Locate the cell with the specified text and output its [x, y] center coordinate. 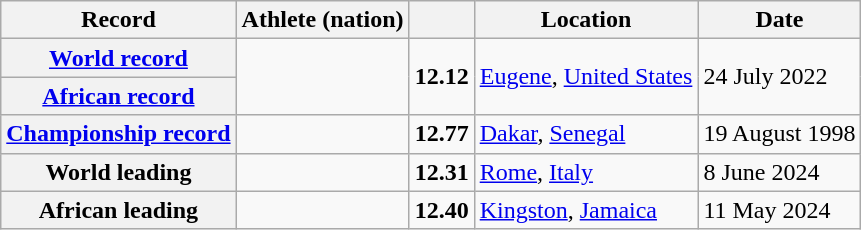
12.77 [442, 134]
Dakar, Senegal [586, 134]
12.40 [442, 210]
World leading [118, 172]
Eugene, United States [586, 77]
Rome, Italy [586, 172]
Kingston, Jamaica [586, 210]
Athlete (nation) [322, 20]
Record [118, 20]
24 July 2022 [780, 77]
8 June 2024 [780, 172]
12.12 [442, 77]
Date [780, 20]
African record [118, 96]
Championship record [118, 134]
World record [118, 58]
12.31 [442, 172]
11 May 2024 [780, 210]
African leading [118, 210]
Location [586, 20]
19 August 1998 [780, 134]
